From the cell containing the given text, extract its center point as (X, Y) coordinate. 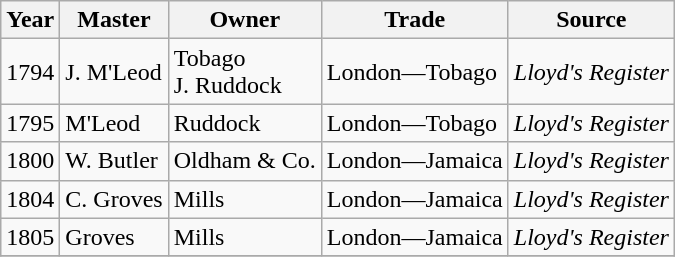
Ruddock (244, 123)
Trade (414, 20)
Groves (114, 237)
Source (591, 20)
1804 (30, 199)
M'Leod (114, 123)
Oldham & Co. (244, 161)
Master (114, 20)
J. M'Leod (114, 72)
Owner (244, 20)
Year (30, 20)
1800 (30, 161)
W. Butler (114, 161)
C. Groves (114, 199)
1795 (30, 123)
TobagoJ. Ruddock (244, 72)
1805 (30, 237)
1794 (30, 72)
